Locate the cell with the specified text and output its [X, Y] center coordinate. 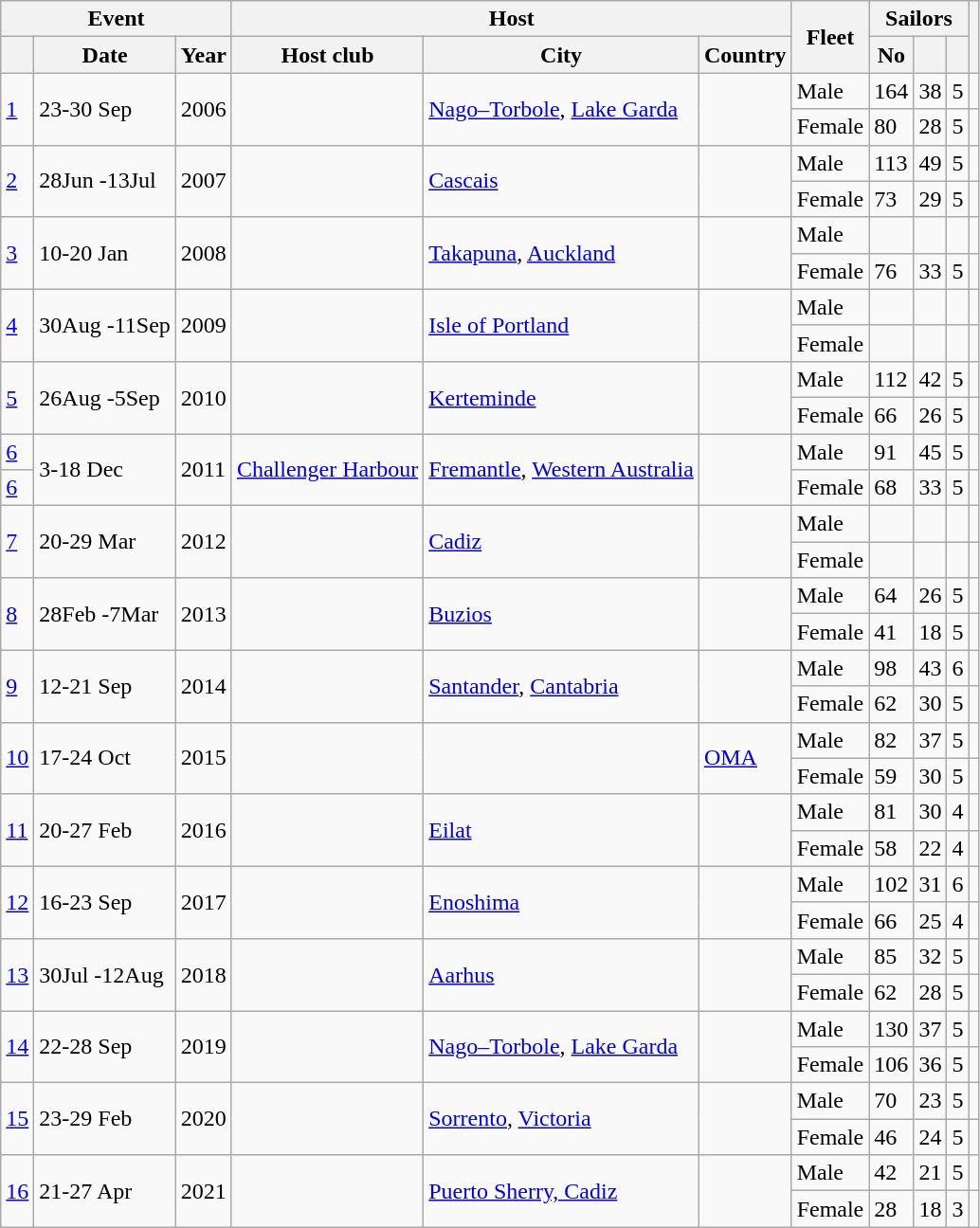
32 [931, 956]
25 [931, 920]
Host club [327, 55]
2010 [203, 397]
28Feb -7Mar [105, 614]
2018 [203, 974]
12-21 Sep [105, 686]
59 [891, 776]
43 [931, 668]
Puerto Sherry, Cadiz [561, 1191]
23-29 Feb [105, 1119]
2 [17, 181]
Cadiz [561, 542]
2014 [203, 686]
Date [105, 55]
2015 [203, 758]
112 [891, 379]
Aarhus [561, 974]
80 [891, 127]
21 [931, 1173]
2012 [203, 542]
30Jul -12Aug [105, 974]
26Aug -5Sep [105, 397]
81 [891, 812]
12 [17, 902]
102 [891, 884]
58 [891, 848]
OMA [745, 758]
20-29 Mar [105, 542]
2006 [203, 109]
Host [512, 19]
22-28 Sep [105, 1046]
Fleet [830, 37]
15 [17, 1119]
85 [891, 956]
17-24 Oct [105, 758]
Sorrento, Victoria [561, 1119]
45 [931, 452]
2021 [203, 1191]
113 [891, 163]
No [891, 55]
70 [891, 1101]
164 [891, 91]
2008 [203, 253]
23-30 Sep [105, 109]
Event [117, 19]
28Jun -13Jul [105, 181]
30Aug -11Sep [105, 325]
10-20 Jan [105, 253]
21-27 Apr [105, 1191]
Sailors [919, 19]
36 [931, 1065]
3-18 Dec [105, 470]
2011 [203, 470]
106 [891, 1065]
7 [17, 542]
10 [17, 758]
49 [931, 163]
2019 [203, 1046]
68 [891, 488]
13 [17, 974]
98 [891, 668]
73 [891, 199]
9 [17, 686]
2020 [203, 1119]
Kerteminde [561, 397]
Eilat [561, 830]
Cascais [561, 181]
24 [931, 1137]
14 [17, 1046]
City [561, 55]
Challenger Harbour [327, 470]
91 [891, 452]
2009 [203, 325]
8 [17, 614]
2007 [203, 181]
82 [891, 740]
76 [891, 271]
38 [931, 91]
16 [17, 1191]
Fremantle, Western Australia [561, 470]
Takapuna, Auckland [561, 253]
Buzios [561, 614]
20-27 Feb [105, 830]
11 [17, 830]
Year [203, 55]
41 [891, 632]
31 [931, 884]
2016 [203, 830]
Country [745, 55]
22 [931, 848]
64 [891, 596]
130 [891, 1028]
2013 [203, 614]
29 [931, 199]
Enoshima [561, 902]
2017 [203, 902]
1 [17, 109]
Santander, Cantabria [561, 686]
Isle of Portland [561, 325]
23 [931, 1101]
16-23 Sep [105, 902]
46 [891, 1137]
